Return [x, y] of the center of cell containing provided text 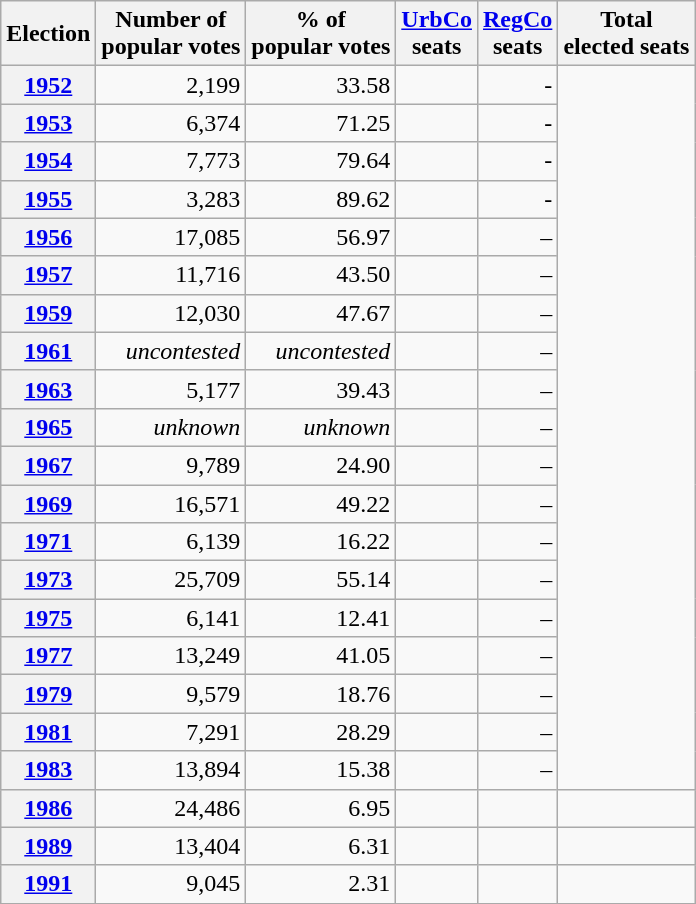
12,030 [171, 313]
1989 [48, 846]
UrbCoseats [437, 34]
17,085 [171, 237]
RegCoseats [517, 34]
1955 [48, 199]
1952 [48, 85]
2,199 [171, 85]
1971 [48, 542]
6,374 [171, 123]
13,404 [171, 846]
6.95 [321, 808]
1967 [48, 465]
13,249 [171, 656]
55.14 [321, 580]
9,789 [171, 465]
1983 [48, 770]
6,141 [171, 618]
6.31 [321, 846]
1979 [48, 694]
1956 [48, 237]
1953 [48, 123]
18.76 [321, 694]
25,709 [171, 580]
2.31 [321, 884]
1965 [48, 427]
1975 [48, 618]
13,894 [171, 770]
33.58 [321, 85]
49.22 [321, 503]
15.38 [321, 770]
9,579 [171, 694]
71.25 [321, 123]
1961 [48, 351]
1986 [48, 808]
6,139 [171, 542]
56.97 [321, 237]
Election [48, 34]
12.41 [321, 618]
1991 [48, 884]
43.50 [321, 275]
Totalelected seats [626, 34]
1981 [48, 732]
24.90 [321, 465]
39.43 [321, 389]
1969 [48, 503]
1957 [48, 275]
89.62 [321, 199]
1959 [48, 313]
3,283 [171, 199]
16.22 [321, 542]
24,486 [171, 808]
1977 [48, 656]
28.29 [321, 732]
41.05 [321, 656]
79.64 [321, 161]
47.67 [321, 313]
% ofpopular votes [321, 34]
1973 [48, 580]
11,716 [171, 275]
1963 [48, 389]
Number ofpopular votes [171, 34]
7,773 [171, 161]
9,045 [171, 884]
16,571 [171, 503]
5,177 [171, 389]
7,291 [171, 732]
1954 [48, 161]
